Search for the cell housing the specified text and yield its (x, y) center coordinate. 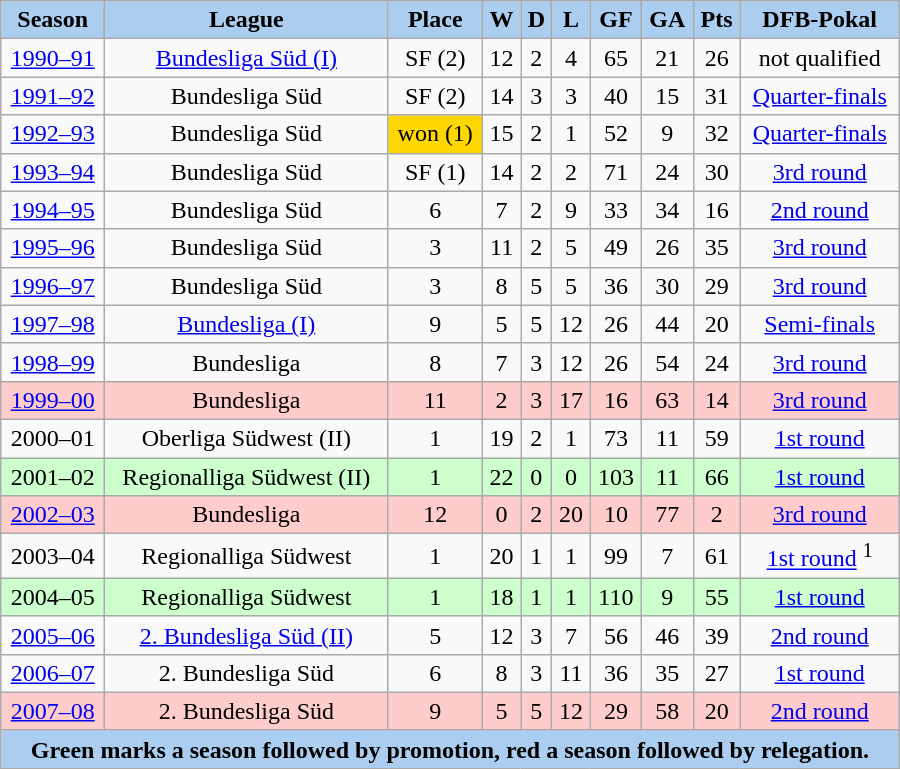
Regionalliga Südwest (II) (246, 477)
2000–01 (53, 438)
Semi-finals (820, 324)
Oberliga Südwest (II) (246, 438)
Green marks a season followed by promotion, red a season followed by relegation. (450, 749)
2002–03 (53, 515)
55 (716, 597)
34 (668, 210)
SF (1) (435, 172)
56 (616, 635)
54 (668, 362)
1996–97 (53, 286)
not qualified (820, 58)
66 (716, 477)
1995–96 (53, 248)
1993–94 (53, 172)
DFB-Pokal (820, 20)
1990–91 (53, 58)
2. Bundesliga Süd (II) (246, 635)
won (1) (435, 134)
Season (53, 20)
39 (716, 635)
71 (616, 172)
GF (616, 20)
33 (616, 210)
58 (668, 711)
21 (668, 58)
27 (716, 673)
46 (668, 635)
1991–92 (53, 96)
Bundesliga Süd (I) (246, 58)
17 (571, 400)
77 (668, 515)
18 (501, 597)
Bundesliga (I) (246, 324)
L (571, 20)
2006–07 (53, 673)
Place (435, 20)
31 (716, 96)
61 (716, 556)
10 (616, 515)
D (536, 20)
4 (571, 58)
52 (616, 134)
2005–06 (53, 635)
59 (716, 438)
65 (616, 58)
2001–02 (53, 477)
99 (616, 556)
1992–93 (53, 134)
1998–99 (53, 362)
1st round 1 (820, 556)
19 (501, 438)
2004–05 (53, 597)
GA (668, 20)
110 (616, 597)
103 (616, 477)
40 (616, 96)
1994–95 (53, 210)
49 (616, 248)
63 (668, 400)
73 (616, 438)
1999–00 (53, 400)
2007–08 (53, 711)
22 (501, 477)
2003–04 (53, 556)
League (246, 20)
Pts (716, 20)
32 (716, 134)
44 (668, 324)
W (501, 20)
1997–98 (53, 324)
